For the text-containing cell, return its midpoint in (x, y) coordinate format. 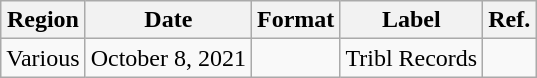
Tribl Records (412, 58)
Ref. (510, 20)
Label (412, 20)
Region (43, 20)
Various (43, 58)
October 8, 2021 (168, 58)
Format (296, 20)
Date (168, 20)
